Locate the cell with the specified text and output its [x, y] center coordinate. 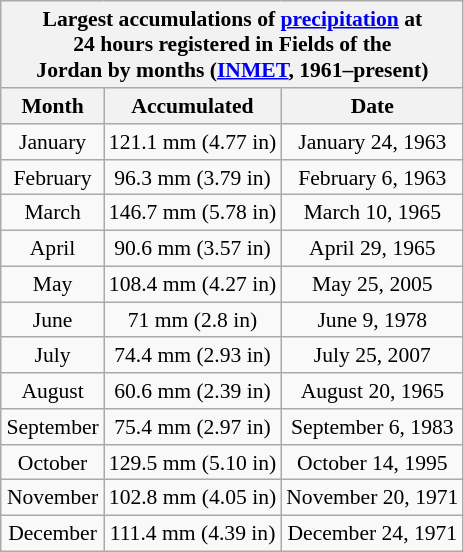
July 25, 2007 [372, 355]
December 24, 1971 [372, 533]
September 6, 1983 [372, 427]
71 mm (2.8 in) [192, 320]
November [52, 498]
108.4 mm (4.27 in) [192, 284]
121.1 mm (4.77 in) [192, 142]
October [52, 462]
November 20, 1971 [372, 498]
146.7 mm (5.78 in) [192, 213]
Month [52, 106]
April 29, 1965 [372, 248]
129.5 mm (5.10 in) [192, 462]
March [52, 213]
Date [372, 106]
90.6 mm (3.57 in) [192, 248]
75.4 mm (2.97 in) [192, 427]
102.8 mm (4.05 in) [192, 498]
March 10, 1965 [372, 213]
April [52, 248]
January [52, 142]
May [52, 284]
January 24, 1963 [372, 142]
August 20, 1965 [372, 391]
74.4 mm (2.93 in) [192, 355]
February [52, 177]
December [52, 533]
96.3 mm (3.79 in) [192, 177]
60.6 mm (2.39 in) [192, 391]
May 25, 2005 [372, 284]
111.4 mm (4.39 in) [192, 533]
August [52, 391]
Accumulated [192, 106]
October 14, 1995 [372, 462]
July [52, 355]
September [52, 427]
June [52, 320]
February 6, 1963 [372, 177]
June 9, 1978 [372, 320]
Largest accumulations of precipitation at 24 hours registered in Fields of the Jordan by months (INMET, 1961–present) [232, 44]
